Output the [X, Y] coordinate of the center of the cell containing the given text.  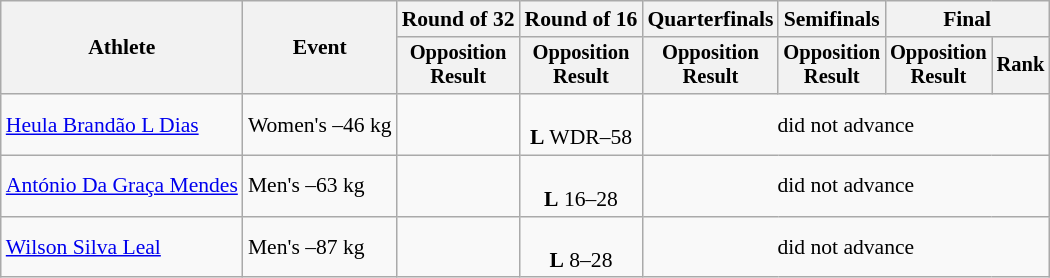
L 8–28 [582, 248]
Men's –87 kg [320, 248]
Women's –46 kg [320, 124]
Round of 32 [458, 19]
Quarterfinals [710, 19]
António Da Graça Mendes [122, 186]
Men's –63 kg [320, 186]
Athlete [122, 48]
Event [320, 48]
Round of 16 [582, 19]
Wilson Silva Leal [122, 248]
L 16–28 [582, 186]
Semifinals [832, 19]
Rank [1021, 66]
Final [967, 19]
Heula Brandão L Dias [122, 124]
L WDR–58 [582, 124]
